Identify which cell holds the provided text, then report its [x, y] central coordinate. 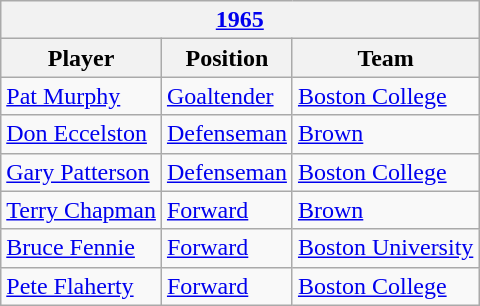
Don Eccelston [82, 134]
Pat Murphy [82, 96]
Team [385, 58]
1965 [240, 20]
Goaltender [226, 96]
Player [82, 58]
Position [226, 58]
Pete Flaherty [82, 286]
Gary Patterson [82, 172]
Bruce Fennie [82, 248]
Boston University [385, 248]
Terry Chapman [82, 210]
